Find where the given text appears and provide that cell's center as [X, Y] coordinate. 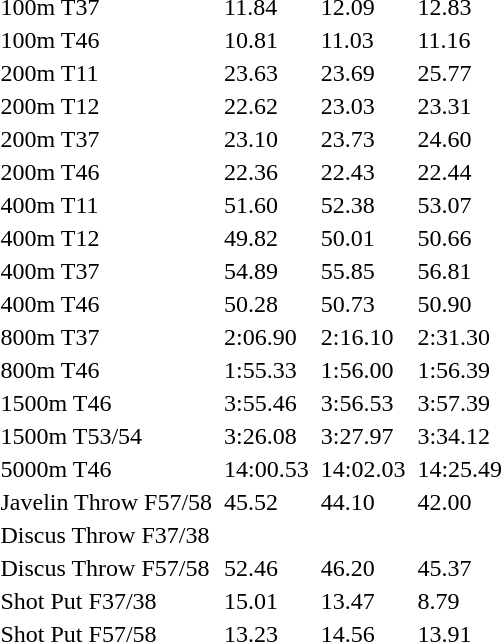
54.89 [267, 271]
52.46 [267, 568]
10.81 [267, 40]
1:55.33 [267, 370]
3:56.53 [363, 403]
14:02.03 [363, 469]
23.10 [267, 139]
3:26.08 [267, 436]
23.03 [363, 106]
51.60 [267, 205]
45.52 [267, 502]
13.47 [363, 601]
46.20 [363, 568]
2:06.90 [267, 337]
50.73 [363, 304]
2:16.10 [363, 337]
55.85 [363, 271]
23.69 [363, 73]
22.62 [267, 106]
3:27.97 [363, 436]
15.01 [267, 601]
23.73 [363, 139]
22.36 [267, 172]
22.43 [363, 172]
14:00.53 [267, 469]
50.01 [363, 238]
49.82 [267, 238]
23.63 [267, 73]
44.10 [363, 502]
3:55.46 [267, 403]
50.28 [267, 304]
11.03 [363, 40]
1:56.00 [363, 370]
52.38 [363, 205]
